Return (X, Y) of the center of cell containing provided text 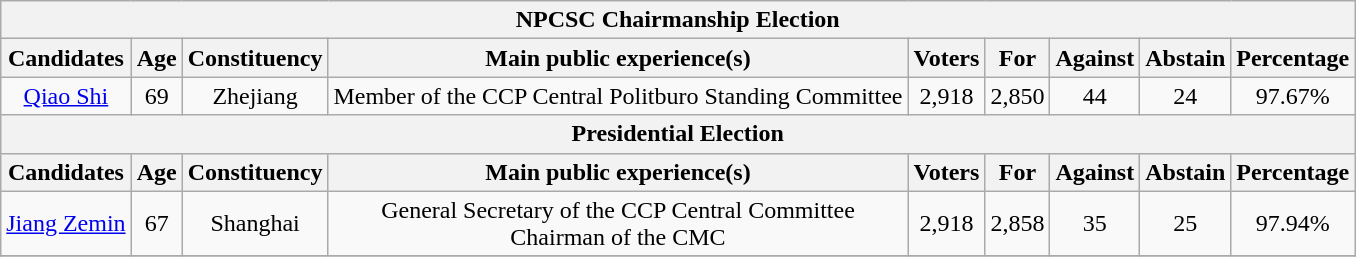
2,858 (1018, 224)
Member of the CCP Central Politburo Standing Committee (618, 96)
25 (1186, 224)
2,850 (1018, 96)
44 (1095, 96)
35 (1095, 224)
Zhejiang (255, 96)
97.67% (1293, 96)
General Secretary of the CCP Central CommitteeChairman of the CMC (618, 224)
67 (156, 224)
97.94% (1293, 224)
Shanghai (255, 224)
69 (156, 96)
NPCSC Chairmanship Election (678, 20)
Jiang Zemin (66, 224)
Qiao Shi (66, 96)
24 (1186, 96)
Presidential Election (678, 134)
